Extract the [x, y] coordinate from the center of the cell holding the provided text.  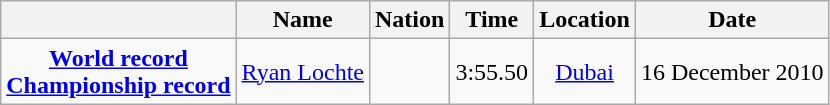
World recordChampionship record [118, 72]
Date [732, 20]
Nation [409, 20]
Time [492, 20]
Name [302, 20]
Ryan Lochte [302, 72]
16 December 2010 [732, 72]
Location [585, 20]
Dubai [585, 72]
3:55.50 [492, 72]
